Provide the [x, y] coordinate of the cell's center where the given text is located.  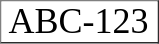
ABC-123 [80, 22]
